Scan for the cell matching the given text and deliver its (X, Y) coordinate at center. 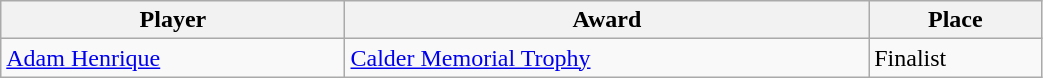
Calder Memorial Trophy (607, 58)
Finalist (956, 58)
Award (607, 20)
Adam Henrique (173, 58)
Player (173, 20)
Place (956, 20)
